For the text-containing cell, return its midpoint in (X, Y) coordinate format. 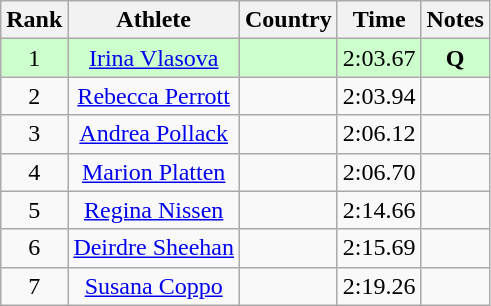
Susana Coppo (154, 286)
Q (455, 58)
2:03.67 (379, 58)
2 (34, 96)
1 (34, 58)
3 (34, 134)
6 (34, 248)
Irina Vlasova (154, 58)
Regina Nissen (154, 210)
2:06.70 (379, 172)
Andrea Pollack (154, 134)
4 (34, 172)
7 (34, 286)
2:06.12 (379, 134)
2:03.94 (379, 96)
Rank (34, 20)
Country (289, 20)
Time (379, 20)
Marion Platten (154, 172)
2:19.26 (379, 286)
Rebecca Perrott (154, 96)
2:15.69 (379, 248)
2:14.66 (379, 210)
Athlete (154, 20)
Notes (455, 20)
5 (34, 210)
Deirdre Sheehan (154, 248)
